For the text-containing cell, return its midpoint in (x, y) coordinate format. 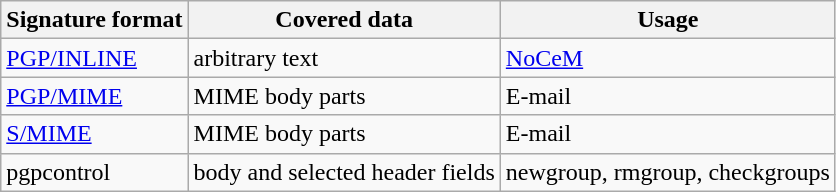
Signature format (94, 20)
body and selected header fields (344, 172)
S/MIME (94, 134)
PGP/MIME (94, 96)
PGP/INLINE (94, 58)
Usage (668, 20)
NoCeM (668, 58)
Covered data (344, 20)
newgroup, rmgroup, checkgroups (668, 172)
pgpcontrol (94, 172)
arbitrary text (344, 58)
